Extract the (X, Y) coordinate from the center of the cell holding the provided text.  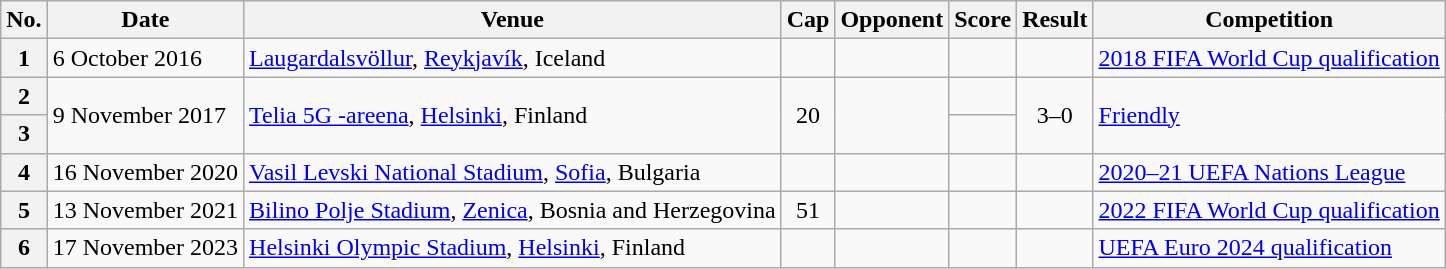
51 (808, 210)
6 (24, 248)
Venue (513, 20)
2022 FIFA World Cup qualification (1269, 210)
17 November 2023 (145, 248)
20 (808, 115)
Date (145, 20)
Score (983, 20)
2020–21 UEFA Nations League (1269, 172)
4 (24, 172)
No. (24, 20)
16 November 2020 (145, 172)
3 (24, 134)
Result (1055, 20)
Competition (1269, 20)
Bilino Polje Stadium, Zenica, Bosnia and Herzegovina (513, 210)
UEFA Euro 2024 qualification (1269, 248)
5 (24, 210)
2 (24, 96)
13 November 2021 (145, 210)
9 November 2017 (145, 115)
1 (24, 58)
Laugardalsvöllur, Reykjavík, Iceland (513, 58)
Cap (808, 20)
2018 FIFA World Cup qualification (1269, 58)
Friendly (1269, 115)
Opponent (892, 20)
Vasil Levski National Stadium, Sofia, Bulgaria (513, 172)
Helsinki Olympic Stadium, Helsinki, Finland (513, 248)
Telia 5G -areena, Helsinki, Finland (513, 115)
3–0 (1055, 115)
6 October 2016 (145, 58)
